Locate the cell with the specified text and output its (X, Y) center coordinate. 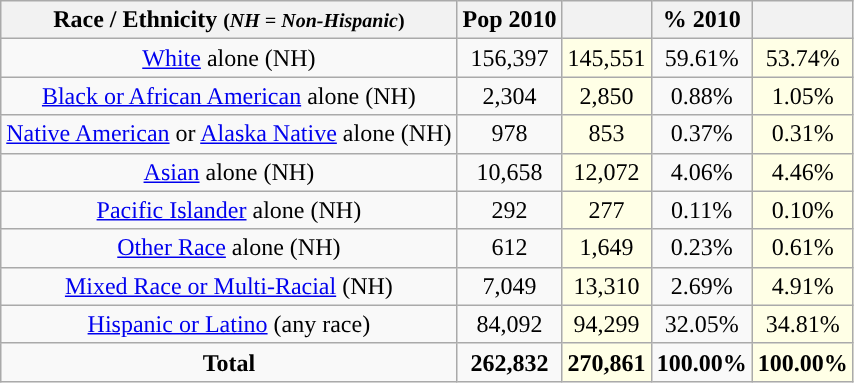
7,049 (510, 286)
94,299 (606, 324)
84,092 (510, 324)
12,072 (606, 172)
262,832 (510, 362)
32.05% (702, 324)
Pop 2010 (510, 20)
34.81% (802, 324)
0.23% (702, 248)
0.61% (802, 248)
978 (510, 134)
2,304 (510, 96)
% 2010 (702, 20)
2.69% (702, 286)
White alone (NH) (229, 58)
Asian alone (NH) (229, 172)
4.91% (802, 286)
0.88% (702, 96)
612 (510, 248)
853 (606, 134)
277 (606, 210)
4.46% (802, 172)
270,861 (606, 362)
156,397 (510, 58)
0.37% (702, 134)
Race / Ethnicity (NH = Non-Hispanic) (229, 20)
1,649 (606, 248)
Native American or Alaska Native alone (NH) (229, 134)
53.74% (802, 58)
292 (510, 210)
1.05% (802, 96)
Other Race alone (NH) (229, 248)
2,850 (606, 96)
Total (229, 362)
Black or African American alone (NH) (229, 96)
Hispanic or Latino (any race) (229, 324)
0.10% (802, 210)
59.61% (702, 58)
0.11% (702, 210)
145,551 (606, 58)
Pacific Islander alone (NH) (229, 210)
13,310 (606, 286)
4.06% (702, 172)
0.31% (802, 134)
10,658 (510, 172)
Mixed Race or Multi-Racial (NH) (229, 286)
